Detect which cell encompasses the target text, then output its [x, y] center coordinate. 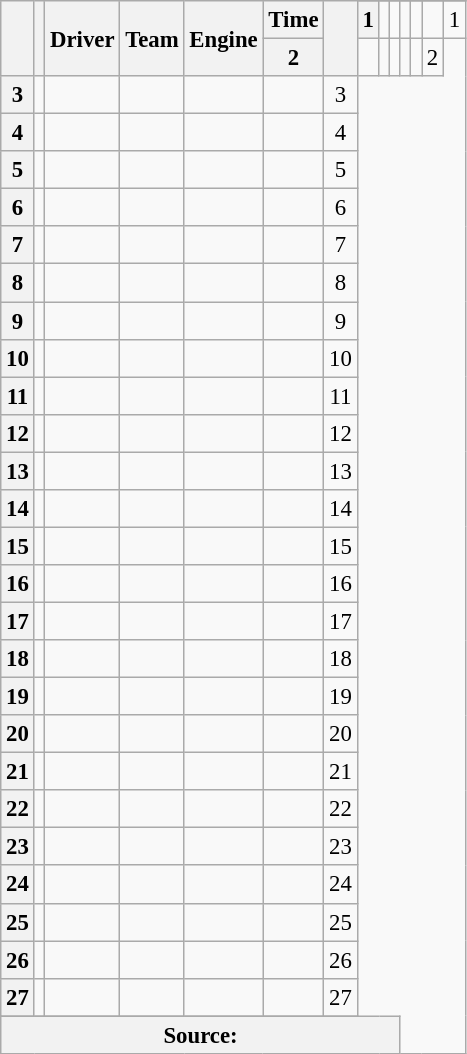
Source: [201, 1035]
Team [152, 38]
Time [294, 20]
Driver [82, 38]
Engine [224, 38]
